Output the (x, y) coordinate of the center of the cell containing the given text.  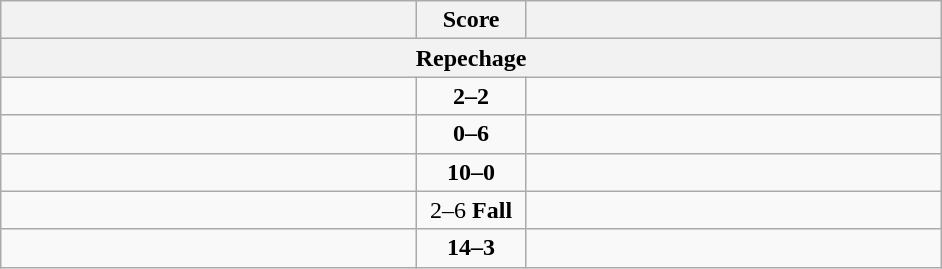
2–6 Fall (472, 210)
10–0 (472, 172)
Repechage (472, 58)
2–2 (472, 96)
14–3 (472, 248)
0–6 (472, 134)
Score (472, 20)
